Search for the cell housing the specified text and yield its (x, y) center coordinate. 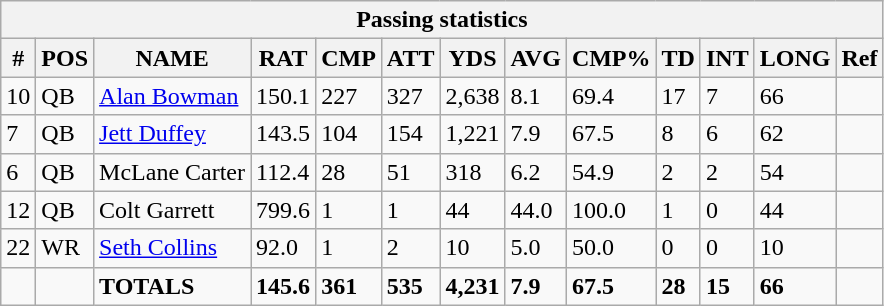
361 (349, 286)
17 (678, 96)
Ref (860, 58)
Jett Duffey (172, 134)
Seth Collins (172, 248)
TD (678, 58)
12 (18, 210)
CMP (349, 58)
POS (65, 58)
15 (727, 286)
50.0 (611, 248)
McLane Carter (172, 172)
51 (410, 172)
799.6 (284, 210)
143.5 (284, 134)
AVG (536, 58)
54.9 (611, 172)
2,638 (472, 96)
69.4 (611, 96)
227 (349, 96)
100.0 (611, 210)
# (18, 58)
92.0 (284, 248)
RAT (284, 58)
8.1 (536, 96)
INT (727, 58)
54 (795, 172)
327 (410, 96)
YDS (472, 58)
NAME (172, 58)
5.0 (536, 248)
Passing statistics (442, 20)
150.1 (284, 96)
318 (472, 172)
62 (795, 134)
44.0 (536, 210)
112.4 (284, 172)
104 (349, 134)
CMP% (611, 58)
Colt Garrett (172, 210)
145.6 (284, 286)
535 (410, 286)
LONG (795, 58)
6.2 (536, 172)
WR (65, 248)
154 (410, 134)
TOTALS (172, 286)
22 (18, 248)
Alan Bowman (172, 96)
ATT (410, 58)
1,221 (472, 134)
8 (678, 134)
4,231 (472, 286)
